From the cell containing the given text, extract its center point as (X, Y) coordinate. 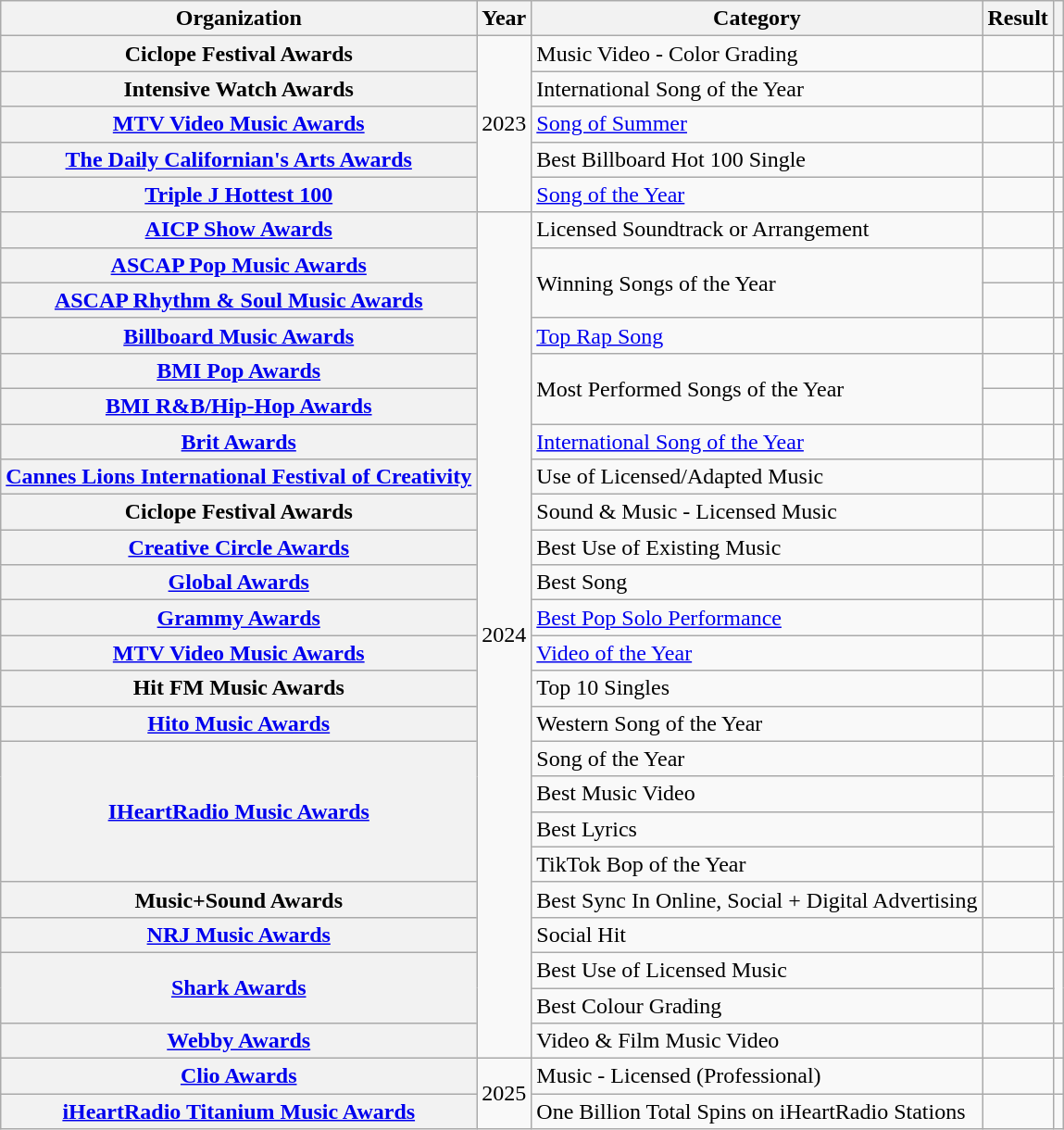
Winning Songs of the Year (757, 282)
2025 (504, 1094)
Webby Awards (239, 1041)
Music+Sound Awards (239, 899)
2024 (504, 635)
Global Awards (239, 583)
Best Music Video (757, 794)
Shark Awards (239, 987)
Most Performed Songs of the Year (757, 388)
Sound & Music - Licensed Music (757, 512)
Creative Circle Awards (239, 547)
Western Song of the Year (757, 723)
Licensed Soundtrack or Arrangement (757, 230)
Best Billboard Hot 100 Single (757, 159)
Triple J Hottest 100 (239, 195)
Music - Licensed (Professional) (757, 1076)
Best Song (757, 583)
Social Hit (757, 935)
Use of Licensed/Adapted Music (757, 477)
Brit Awards (239, 442)
iHeartRadio Titanium Music Awards (239, 1111)
One Billion Total Spins on iHeartRadio Stations (757, 1111)
ASCAP Pop Music Awards (239, 265)
Year (504, 19)
Cannes Lions International Festival of Creativity (239, 477)
2023 (504, 124)
TikTok Bop of the Year (757, 864)
Hito Music Awards (239, 723)
Category (757, 19)
The Daily Californian's Arts Awards (239, 159)
Best Use of Licensed Music (757, 970)
Music Video - Color Grading (757, 54)
BMI Pop Awards (239, 370)
Top Rap Song (757, 335)
Video & Film Music Video (757, 1041)
NRJ Music Awards (239, 935)
Organization (239, 19)
Clio Awards (239, 1076)
ASCAP Rhythm & Soul Music Awards (239, 300)
Result (1018, 19)
Best Sync In Online, Social + Digital Advertising (757, 899)
Best Lyrics (757, 829)
Billboard Music Awards (239, 335)
Song of Summer (757, 124)
Top 10 Singles (757, 688)
Best Colour Grading (757, 1005)
Best Use of Existing Music (757, 547)
Grammy Awards (239, 618)
AICP Show Awards (239, 230)
Intensive Watch Awards (239, 89)
IHeartRadio Music Awards (239, 811)
Best Pop Solo Performance (757, 618)
Video of the Year (757, 653)
BMI R&B/Hip-Hop Awards (239, 406)
Hit FM Music Awards (239, 688)
